Extract the (x, y) coordinate from the center of the cell holding the provided text.  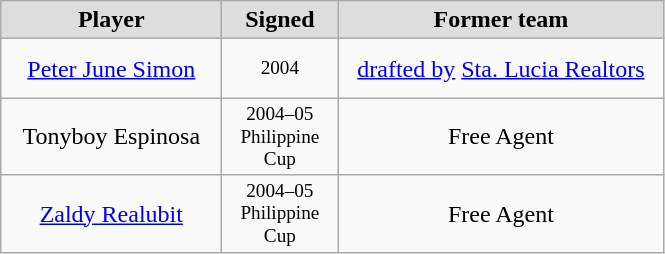
2004 (280, 69)
Signed (280, 20)
Peter June Simon (112, 69)
Player (112, 20)
Zaldy Realubit (112, 214)
drafted by Sta. Lucia Realtors (501, 69)
Tonyboy Espinosa (112, 138)
Former team (501, 20)
